Identify which cell holds the provided text, then report its [X, Y] central coordinate. 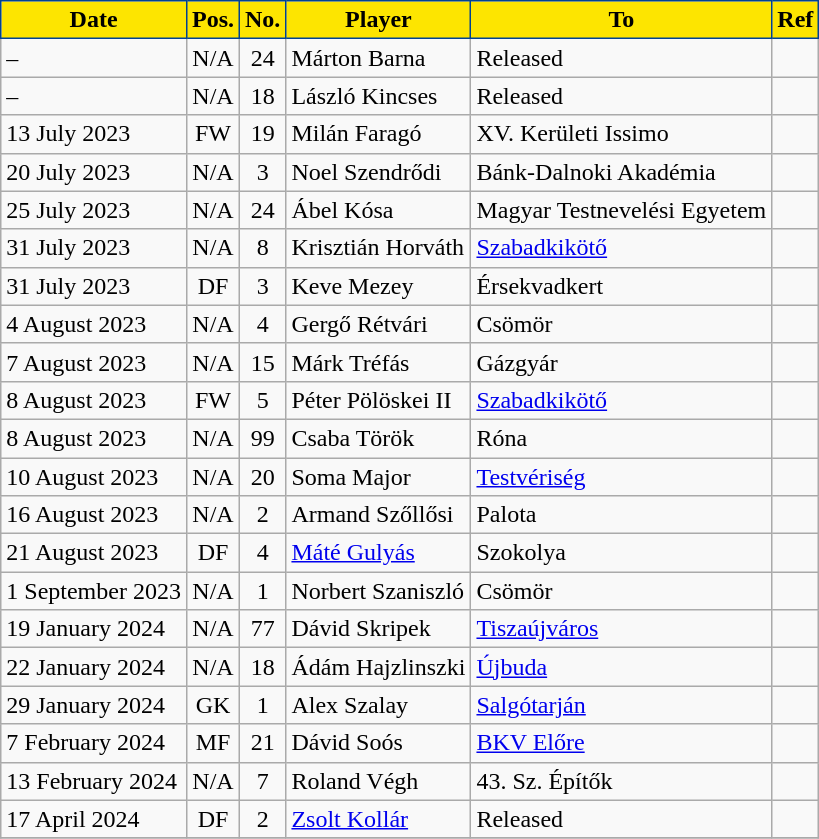
Bánk-Dalnoki Akadémia [622, 172]
BKV Előre [622, 743]
22 January 2024 [94, 667]
Péter Pölöskei II [378, 400]
MF [212, 743]
77 [263, 629]
29 January 2024 [94, 705]
Márk Tréfás [378, 362]
7 February 2024 [94, 743]
Testvériség [622, 477]
Szokolya [622, 553]
7 [263, 781]
Újbuda [622, 667]
Date [94, 20]
16 August 2023 [94, 515]
Noel Szendrődi [378, 172]
Dávid Skripek [378, 629]
21 [263, 743]
13 February 2024 [94, 781]
Róna [622, 438]
Csaba Török [378, 438]
5 [263, 400]
99 [263, 438]
19 January 2024 [94, 629]
8 [263, 248]
Magyar Testnevelési Egyetem [622, 210]
Tiszaújváros [622, 629]
Pos. [212, 20]
Ádám Hajzlinszki [378, 667]
1 September 2023 [94, 591]
Milán Faragó [378, 134]
10 August 2023 [94, 477]
17 April 2024 [94, 819]
Armand Szőllősi [378, 515]
Gergő Rétvári [378, 324]
Zsolt Kollár [378, 819]
Palota [622, 515]
To [622, 20]
Krisztián Horváth [378, 248]
Keve Mezey [378, 286]
GK [212, 705]
Roland Végh [378, 781]
Alex Szalay [378, 705]
Soma Major [378, 477]
25 July 2023 [94, 210]
19 [263, 134]
Márton Barna [378, 58]
7 August 2023 [94, 362]
Ábel Kósa [378, 210]
Player [378, 20]
Ref [796, 20]
Máté Gulyás [378, 553]
No. [263, 20]
15 [263, 362]
XV. Kerületi Issimo [622, 134]
Norbert Szaniszló [378, 591]
Dávid Soós [378, 743]
Salgótarján [622, 705]
Gázgyár [622, 362]
20 [263, 477]
13 July 2023 [94, 134]
20 July 2023 [94, 172]
László Kincses [378, 96]
Érsekvadkert [622, 286]
21 August 2023 [94, 553]
4 August 2023 [94, 324]
43. Sz. Építők [622, 781]
